Pinpoint the cell where the given text exists, returning its (x, y) midpoint coordinate. 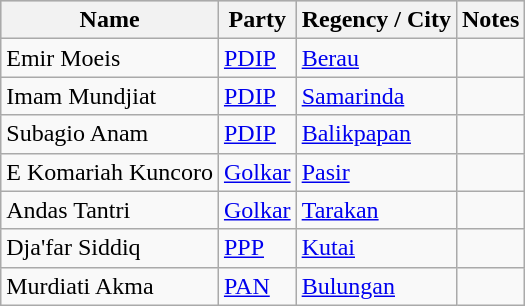
Bulungan (376, 286)
Subagio Anam (110, 134)
Imam Mundjiat (110, 96)
Andas Tantri (110, 210)
Samarinda (376, 96)
Dja'far Siddiq (110, 248)
Emir Moeis (110, 58)
Murdiati Akma (110, 286)
PAN (257, 286)
Regency / City (376, 20)
PPP (257, 248)
Pasir (376, 172)
Berau (376, 58)
Balikpapan (376, 134)
E Komariah Kuncoro (110, 172)
Name (110, 20)
Notes (490, 20)
Kutai (376, 248)
Tarakan (376, 210)
Party (257, 20)
